Output the (X, Y) coordinate of the center of the cell containing the given text.  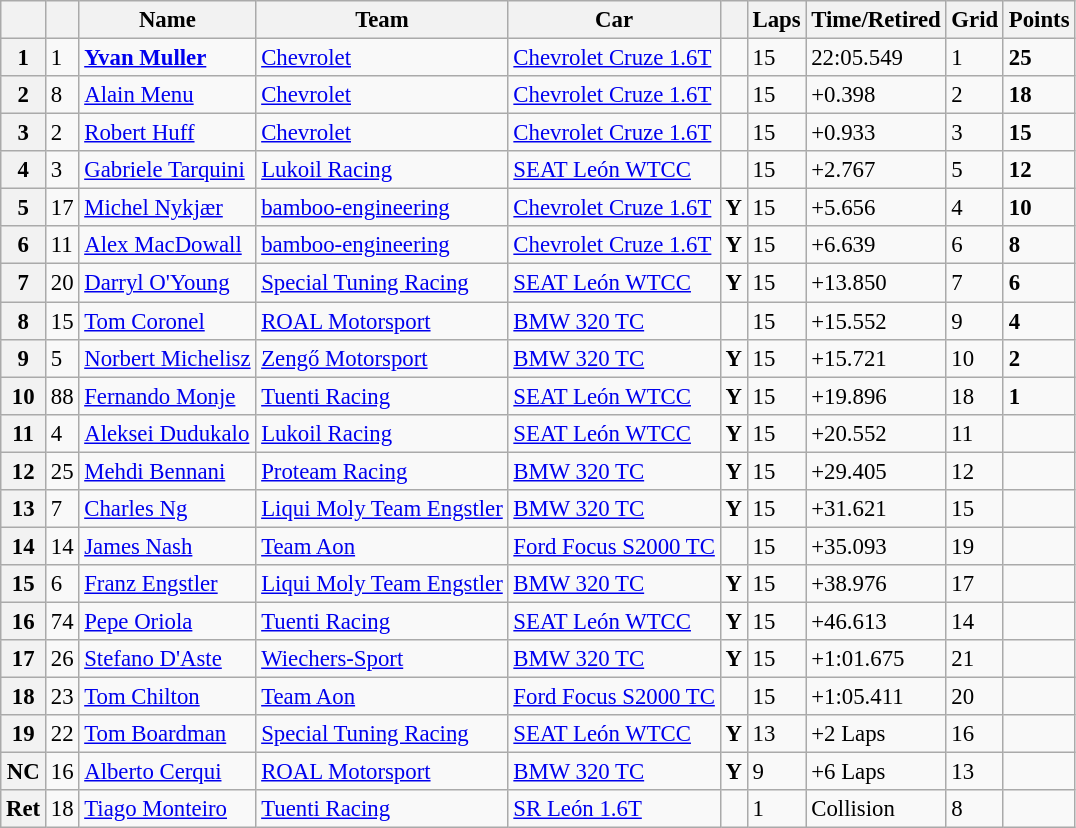
26 (62, 659)
+1:01.675 (876, 659)
Robert Huff (168, 133)
NC (24, 772)
Tom Boardman (168, 734)
Mehdi Bennani (168, 471)
Fernando Monje (168, 396)
21 (974, 659)
Yvan Muller (168, 58)
Norbert Michelisz (168, 358)
SR León 1.6T (614, 809)
Wiechers-Sport (382, 659)
Alberto Cerqui (168, 772)
+46.613 (876, 621)
+15.552 (876, 321)
+6 Laps (876, 772)
+13.850 (876, 283)
+5.656 (876, 208)
22:05.549 (876, 58)
Darryl O'Young (168, 283)
Alain Menu (168, 95)
Time/Retired (876, 20)
+0.398 (876, 95)
Aleksei Dudukalo (168, 433)
+15.721 (876, 358)
+38.976 (876, 584)
Collision (876, 809)
Laps (776, 20)
Michel Nykjær (168, 208)
+1:05.411 (876, 697)
Zengő Motorsport (382, 358)
Grid (974, 20)
Proteam Racing (382, 471)
88 (62, 396)
Team (382, 20)
+2.767 (876, 170)
Stefano D'Aste (168, 659)
Charles Ng (168, 509)
Ret (24, 809)
+29.405 (876, 471)
+31.621 (876, 509)
+35.093 (876, 546)
23 (62, 697)
Tom Chilton (168, 697)
+6.639 (876, 245)
Pepe Oriola (168, 621)
Tom Coronel (168, 321)
74 (62, 621)
Name (168, 20)
Car (614, 20)
Points (1038, 20)
22 (62, 734)
+2 Laps (876, 734)
James Nash (168, 546)
+19.896 (876, 396)
Franz Engstler (168, 584)
Tiago Monteiro (168, 809)
Gabriele Tarquini (168, 170)
+20.552 (876, 433)
+0.933 (876, 133)
Alex MacDowall (168, 245)
